Scan for the cell matching the given text and deliver its (X, Y) coordinate at center. 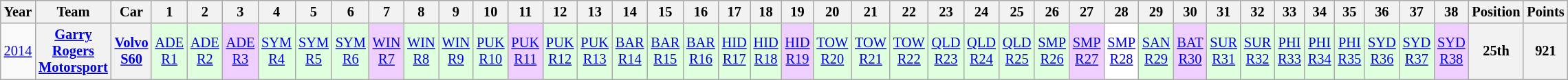
QLD R24 (981, 51)
SMP R28 (1121, 51)
WIN R8 (421, 51)
Team (73, 12)
SUR R32 (1257, 51)
HID R18 (766, 51)
13 (594, 12)
Points (1545, 12)
26 (1052, 12)
Position (1496, 12)
38 (1451, 12)
SYM R5 (314, 51)
17 (734, 12)
TOW R22 (909, 51)
PUK R13 (594, 51)
HID R17 (734, 51)
Year (18, 12)
31 (1223, 12)
PHI R35 (1349, 51)
BAR R15 (666, 51)
21 (871, 12)
10 (490, 12)
35 (1349, 12)
4 (276, 12)
SUR R31 (1223, 51)
ADE R3 (241, 51)
9 (456, 12)
34 (1320, 12)
SMP R26 (1052, 51)
SYM R4 (276, 51)
1 (169, 12)
14 (630, 12)
921 (1545, 51)
30 (1190, 12)
QLD R23 (946, 51)
TOW R20 (832, 51)
25th (1496, 51)
33 (1289, 12)
3 (241, 12)
BAR R16 (701, 51)
QLD R25 (1017, 51)
27 (1087, 12)
23 (946, 12)
SMP R27 (1087, 51)
PUK R11 (525, 51)
2 (205, 12)
BAR R14 (630, 51)
ADE R1 (169, 51)
2014 (18, 51)
15 (666, 12)
Garry Rogers Motorsport (73, 51)
12 (560, 12)
16 (701, 12)
28 (1121, 12)
WIN R9 (456, 51)
HID R19 (798, 51)
Car (132, 12)
TOW R21 (871, 51)
20 (832, 12)
25 (1017, 12)
PHI R33 (1289, 51)
5 (314, 12)
6 (351, 12)
19 (798, 12)
18 (766, 12)
SYD R36 (1382, 51)
8 (421, 12)
ADE R2 (205, 51)
37 (1417, 12)
PHI R34 (1320, 51)
SAN R29 (1156, 51)
32 (1257, 12)
24 (981, 12)
22 (909, 12)
BAT R30 (1190, 51)
7 (386, 12)
PUK R12 (560, 51)
29 (1156, 12)
SYD R38 (1451, 51)
SYD R37 (1417, 51)
PUK R10 (490, 51)
WIN R7 (386, 51)
Volvo S60 (132, 51)
11 (525, 12)
36 (1382, 12)
SYM R6 (351, 51)
